Provide the (X, Y) coordinate of the cell's center where the given text is located.  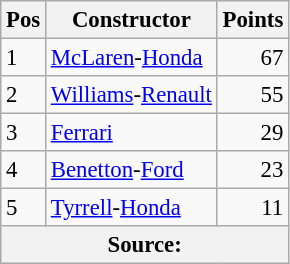
67 (252, 58)
3 (24, 133)
2 (24, 95)
Tyrrell-Honda (132, 208)
Williams-Renault (132, 95)
Source: (145, 245)
Ferrari (132, 133)
Pos (24, 20)
23 (252, 170)
11 (252, 208)
McLaren-Honda (132, 58)
1 (24, 58)
Points (252, 20)
29 (252, 133)
55 (252, 95)
4 (24, 170)
5 (24, 208)
Benetton-Ford (132, 170)
Constructor (132, 20)
